Return (X, Y) of the center of cell containing provided text 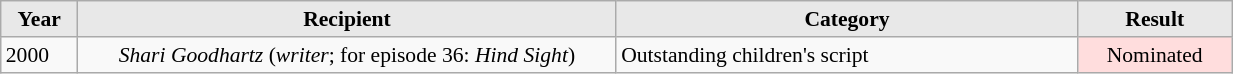
Category (847, 19)
Recipient (348, 19)
2000 (40, 55)
Year (40, 19)
Outstanding children's script (847, 55)
Shari Goodhartz (writer; for episode 36: Hind Sight) (348, 55)
Result (1155, 19)
Nominated (1155, 55)
